Locate the cell with the specified text and output its [x, y] center coordinate. 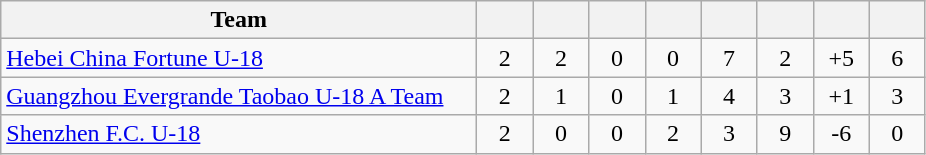
9 [785, 134]
Team [239, 20]
Guangzhou Evergrande Taobao U-18 A Team [239, 96]
6 [897, 58]
+1 [841, 96]
-6 [841, 134]
Hebei China Fortune U-18 [239, 58]
7 [729, 58]
+5 [841, 58]
Shenzhen F.C. U-18 [239, 134]
4 [729, 96]
